Output the [X, Y] coordinate of the center of the cell containing the given text.  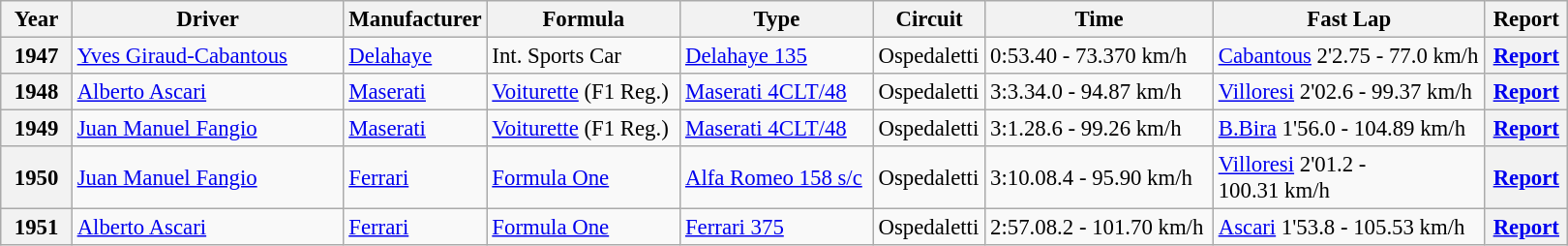
Villoresi 2'01.2 - 100.31 km/h [1349, 178]
Manufacturer [415, 19]
Type [777, 19]
1951 [37, 228]
Alfa Romeo 158 s/c [777, 178]
0:53.40 - 73.370 km/h [1100, 56]
Delahaye 135 [777, 56]
Time [1100, 19]
Cabantous 2'2.75 - 77.0 km/h [1349, 56]
Formula [584, 19]
1949 [37, 129]
1950 [37, 178]
Ferrari 375 [777, 228]
Ascari 1'53.8 - 105.53 km/h [1349, 228]
Int. Sports Car [584, 56]
3:1.28.6 - 99.26 km/h [1100, 129]
B.Bira 1'56.0 - 104.89 km/h [1349, 129]
Driver [207, 19]
Year [37, 19]
Yves Giraud-Cabantous [207, 56]
Villoresi 2'02.6 - 99.37 km/h [1349, 92]
1948 [37, 92]
Circuit [929, 19]
3:3.34.0 - 94.87 km/h [1100, 92]
2:57.08.2 - 101.70 km/h [1100, 228]
3:10.08.4 - 95.90 km/h [1100, 178]
Delahaye [415, 56]
Fast Lap [1349, 19]
1947 [37, 56]
